Scan for the cell matching the given text and deliver its [x, y] coordinate at center. 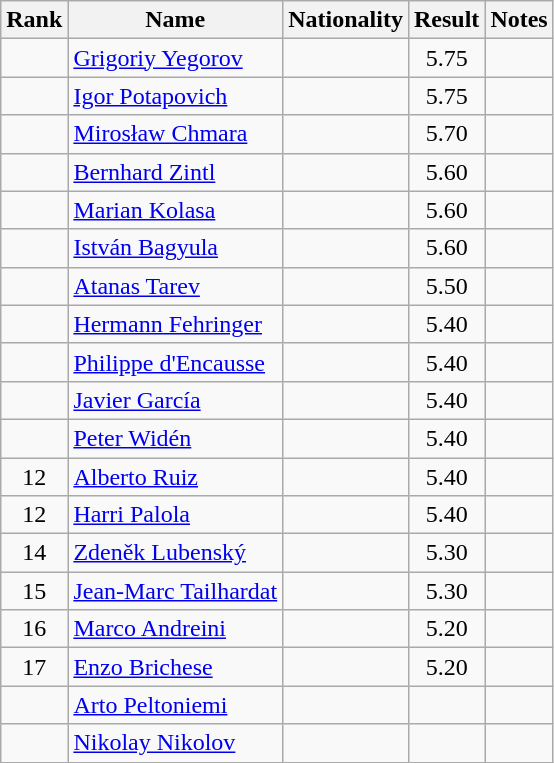
17 [34, 667]
5.50 [446, 286]
Zdeněk Lubenský [176, 553]
Bernhard Zintl [176, 172]
Marian Kolasa [176, 210]
Mirosław Chmara [176, 134]
Philippe d'Encausse [176, 362]
Result [446, 20]
Igor Potapovich [176, 96]
Marco Andreini [176, 629]
Grigoriy Yegorov [176, 58]
Harri Palola [176, 515]
Alberto Ruiz [176, 477]
14 [34, 553]
Notes [519, 20]
Peter Widén [176, 438]
István Bagyula [176, 248]
Arto Peltoniemi [176, 705]
Atanas Tarev [176, 286]
Nationality [346, 20]
Rank [34, 20]
Nikolay Nikolov [176, 743]
Hermann Fehringer [176, 324]
16 [34, 629]
Javier García [176, 400]
Jean-Marc Tailhardat [176, 591]
Name [176, 20]
5.70 [446, 134]
15 [34, 591]
Enzo Brichese [176, 667]
